Output the (x, y) coordinate of the center of the cell containing the given text.  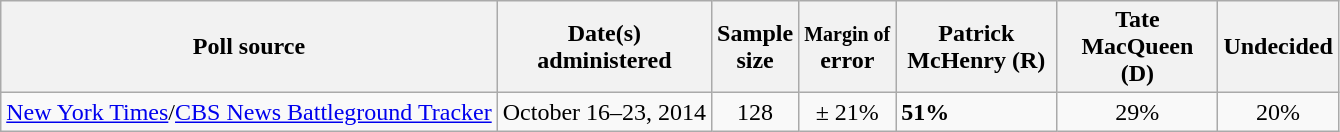
TateMacQueen (D) (1138, 47)
Margin oferror (848, 47)
Poll source (249, 47)
Undecided (1278, 47)
Samplesize (756, 47)
51% (976, 112)
Date(s)administered (604, 47)
29% (1138, 112)
October 16–23, 2014 (604, 112)
PatrickMcHenry (R) (976, 47)
New York Times/CBS News Battleground Tracker (249, 112)
± 21% (848, 112)
128 (756, 112)
20% (1278, 112)
